Pinpoint the cell where the given text exists, returning its [X, Y] midpoint coordinate. 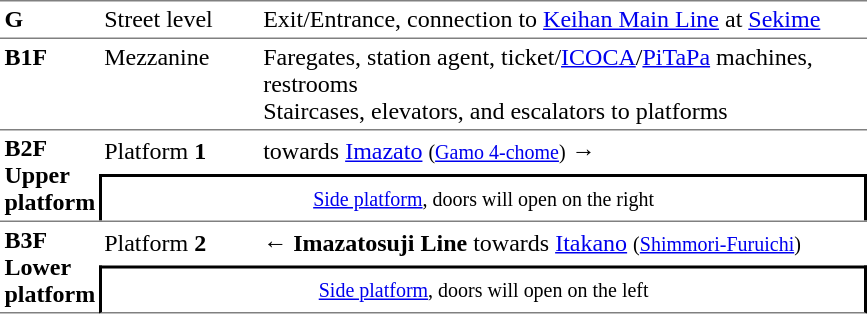
Platform 1 [180, 152]
Mezzanine [180, 84]
G [50, 19]
Street level [180, 19]
Platform 2 [180, 242]
B1F [50, 84]
B3F Lower platform [50, 266]
B2FUpper platform [50, 175]
